Pinpoint the cell where the given text exists, returning its [X, Y] midpoint coordinate. 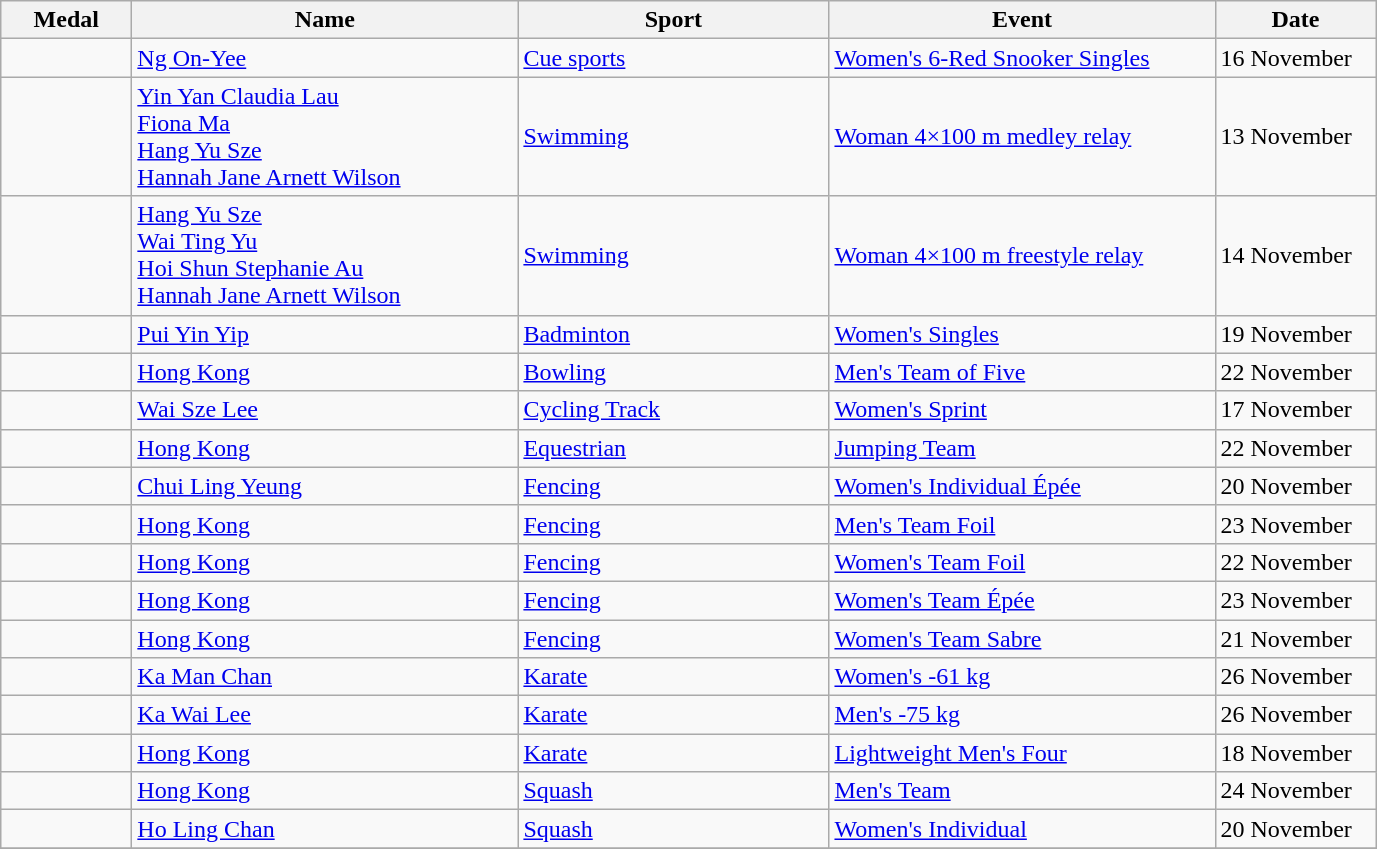
Hang Yu Sze Wai Ting Yu Hoi Shun Stephanie Au Hannah Jane Arnett Wilson [325, 256]
Equestrian [674, 448]
Yin Yan Claudia Lau Fiona Ma Hang Yu Sze Hannah Jane Arnett Wilson [325, 136]
13 November [1296, 136]
Ka Wai Lee [325, 715]
19 November [1296, 334]
Women's 6-Red Snooker Singles [1022, 58]
Event [1022, 20]
Women's Individual [1022, 829]
21 November [1296, 639]
Pui Yin Yip [325, 334]
Men's Team of Five [1022, 372]
Ka Man Chan [325, 677]
Men's Team [1022, 791]
Ho Ling Chan [325, 829]
Women's Individual Épée [1022, 486]
Ng On-Yee [325, 58]
Women's Team Sabre [1022, 639]
Women's Team Foil [1022, 562]
Women's Team Épée [1022, 600]
Cycling Track [674, 410]
17 November [1296, 410]
18 November [1296, 753]
Women's Sprint [1022, 410]
Men's -75 kg [1022, 715]
Chui Ling Yeung [325, 486]
Jumping Team [1022, 448]
Badminton [674, 334]
Men's Team Foil [1022, 524]
Cue sports [674, 58]
Date [1296, 20]
Sport [674, 20]
Women's -61 kg [1022, 677]
Name [325, 20]
Woman 4×100 m medley relay [1022, 136]
Bowling [674, 372]
16 November [1296, 58]
Women's Singles [1022, 334]
24 November [1296, 791]
Lightweight Men's Four [1022, 753]
Medal [66, 20]
14 November [1296, 256]
Woman 4×100 m freestyle relay [1022, 256]
Wai Sze Lee [325, 410]
